Find where the given text appears and provide that cell's center as [x, y] coordinate. 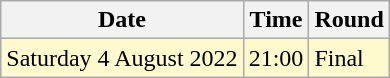
Time [276, 20]
Round [349, 20]
Saturday 4 August 2022 [122, 58]
Final [349, 58]
Date [122, 20]
21:00 [276, 58]
